Find where the given text appears and provide that cell's center as [x, y] coordinate. 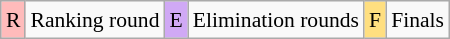
Elimination rounds [276, 20]
E [176, 20]
R [14, 20]
F [375, 20]
Ranking round [94, 20]
Finals [418, 20]
